Locate the cell with the specified text and output its (X, Y) center coordinate. 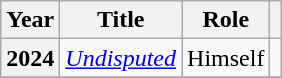
Role (226, 20)
Himself (226, 58)
2024 (30, 58)
Year (30, 20)
Title (121, 20)
Undisputed (121, 58)
